Identify which cell holds the provided text, then report its [X, Y] central coordinate. 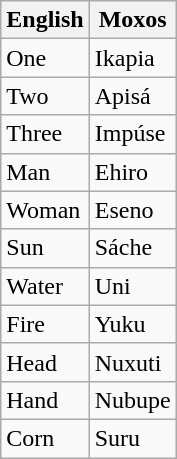
Apisá [132, 96]
One [45, 58]
Nuxuti [132, 362]
Nubupe [132, 400]
Moxos [132, 20]
Eseno [132, 210]
Yuku [132, 324]
Ehiro [132, 172]
Sáche [132, 248]
Three [45, 134]
English [45, 20]
Head [45, 362]
Man [45, 172]
Uni [132, 286]
Ikapia [132, 58]
Hand [45, 400]
Two [45, 96]
Sun [45, 248]
Water [45, 286]
Suru [132, 438]
Fire [45, 324]
Woman [45, 210]
Impúse [132, 134]
Corn [45, 438]
